Find where the given text appears and provide that cell's center as [X, Y] coordinate. 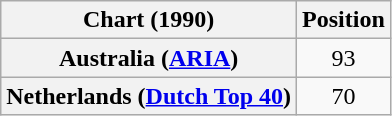
Netherlands (Dutch Top 40) [149, 96]
Position [344, 20]
Chart (1990) [149, 20]
93 [344, 58]
Australia (ARIA) [149, 58]
70 [344, 96]
